Determine the (x, y) coordinate at the center of the cell enclosing the given text.  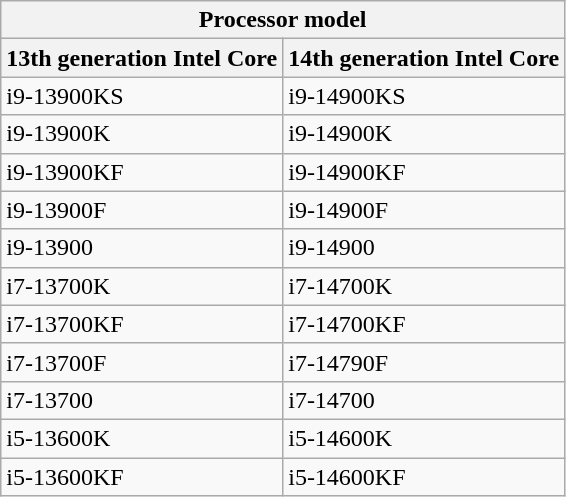
i7-13700F (142, 362)
i7-14700K (424, 286)
i9-13900 (142, 248)
i5-14600K (424, 438)
i7-13700K (142, 286)
i7-13700KF (142, 324)
i9-14900KF (424, 172)
Processor model (283, 20)
i7-14700KF (424, 324)
i9-13900F (142, 210)
i5-13600K (142, 438)
i9-13900K (142, 134)
i9-14900 (424, 248)
i9-14900F (424, 210)
i9-13900KS (142, 96)
14th generation Intel Core (424, 58)
i5-14600KF (424, 477)
i7-14790F (424, 362)
13th generation Intel Core (142, 58)
i5-13600KF (142, 477)
i7-13700 (142, 400)
i9-13900KF (142, 172)
i9-14900KS (424, 96)
i9-14900K (424, 134)
i7-14700 (424, 400)
